Find where the given text appears and provide that cell's center as [X, Y] coordinate. 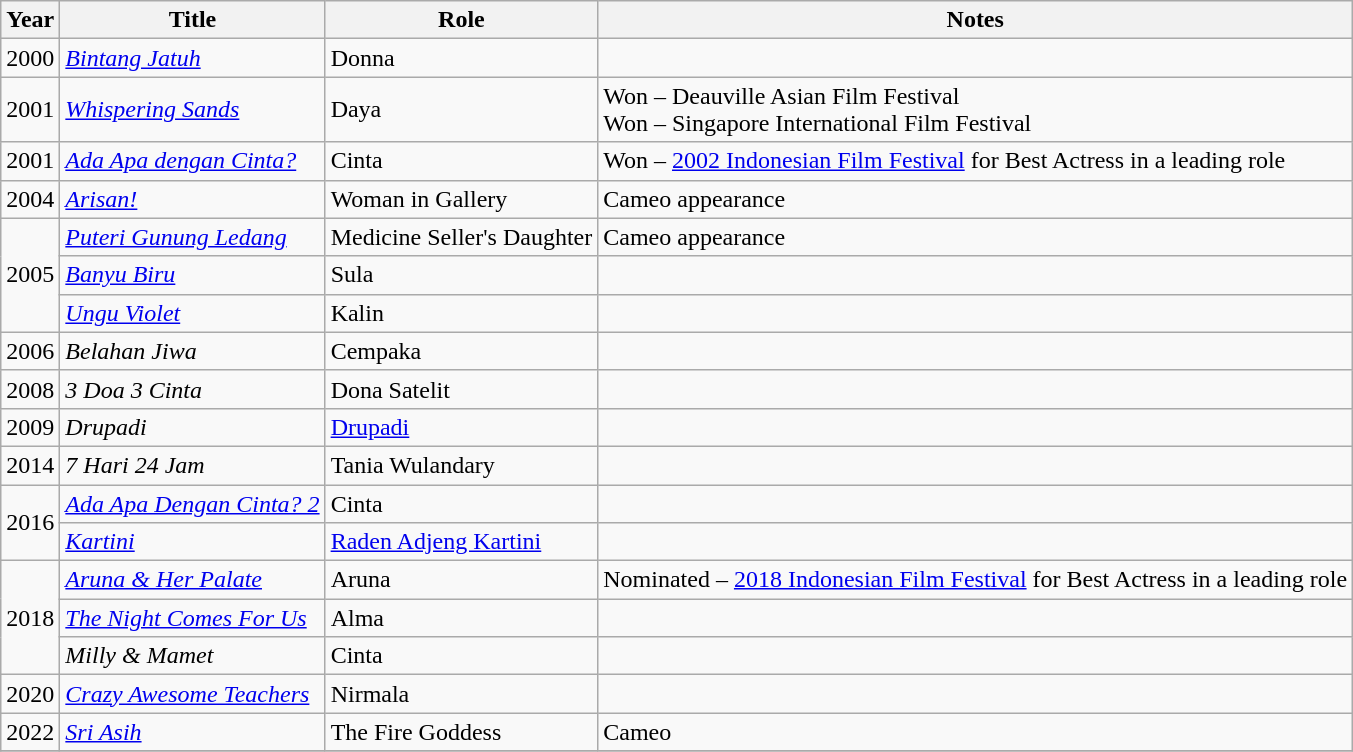
Daya [462, 110]
Aruna & Her Palate [192, 580]
2014 [30, 465]
2004 [30, 199]
Cameo [976, 732]
7 Hari 24 Jam [192, 465]
Crazy Awesome Teachers [192, 694]
2005 [30, 275]
Won – 2002 Indonesian Film Festival for Best Actress in a leading role [976, 161]
Kalin [462, 313]
2016 [30, 522]
Nirmala [462, 694]
Alma [462, 618]
Belahan Jiwa [192, 351]
Milly & Mamet [192, 656]
Ada Apa Dengan Cinta? 2 [192, 503]
Year [30, 20]
2006 [30, 351]
Role [462, 20]
Whispering Sands [192, 110]
Tania Wulandary [462, 465]
Raden Adjeng Kartini [462, 542]
Sula [462, 275]
Arisan! [192, 199]
Bintang Jatuh [192, 58]
Woman in Gallery [462, 199]
Cempaka [462, 351]
Dona Satelit [462, 389]
The Night Comes For Us [192, 618]
Notes [976, 20]
2000 [30, 58]
2009 [30, 427]
Donna [462, 58]
Ungu Violet [192, 313]
The Fire Goddess [462, 732]
2020 [30, 694]
2018 [30, 618]
Ada Apa dengan Cinta? [192, 161]
Medicine Seller's Daughter [462, 237]
Sri Asih [192, 732]
Kartini [192, 542]
Banyu Biru [192, 275]
2022 [30, 732]
Nominated – 2018 Indonesian Film Festival for Best Actress in a leading role [976, 580]
3 Doa 3 Cinta [192, 389]
Won – Deauville Asian Film FestivalWon – Singapore International Film Festival [976, 110]
2008 [30, 389]
Title [192, 20]
Puteri Gunung Ledang [192, 237]
Aruna [462, 580]
